From the cell containing the given text, extract its center point as [X, Y] coordinate. 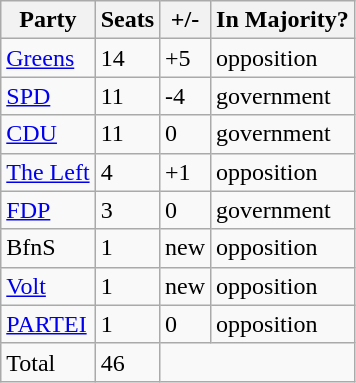
46 [127, 362]
In Majority? [283, 20]
BfnS [48, 248]
+/- [186, 20]
-4 [186, 96]
Party [48, 20]
Volt [48, 286]
SPD [48, 96]
Greens [48, 58]
PARTEI [48, 324]
14 [127, 58]
+5 [186, 58]
CDU [48, 134]
3 [127, 210]
+1 [186, 172]
The Left [48, 172]
Total [48, 362]
4 [127, 172]
Seats [127, 20]
FDP [48, 210]
